Provide the [X, Y] coordinate of the cell's center where the given text is located.  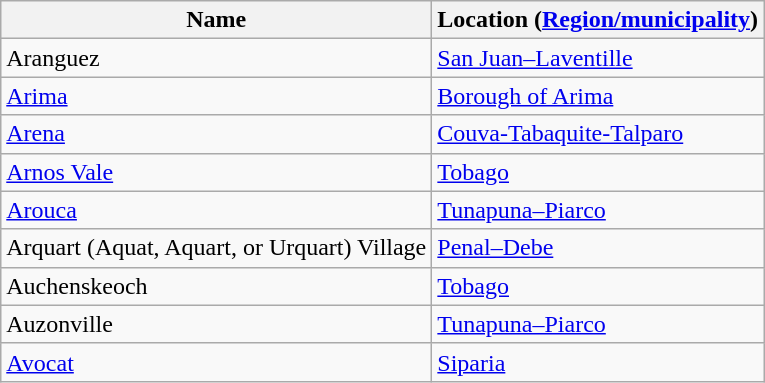
Siparia [598, 362]
Aranguez [216, 58]
Arena [216, 134]
Arnos Vale [216, 172]
Avocat [216, 362]
Arima [216, 96]
Auchenskeoch [216, 286]
Arouca [216, 210]
Penal–Debe [598, 248]
Couva-Tabaquite-Talparo [598, 134]
Borough of Arima [598, 96]
San Juan–Laventille [598, 58]
Location (Region/municipality) [598, 20]
Auzonville [216, 324]
Name [216, 20]
Arquart (Aquat, Aquart, or Urquart) Village [216, 248]
